Locate the cell with the specified text and output its (X, Y) center coordinate. 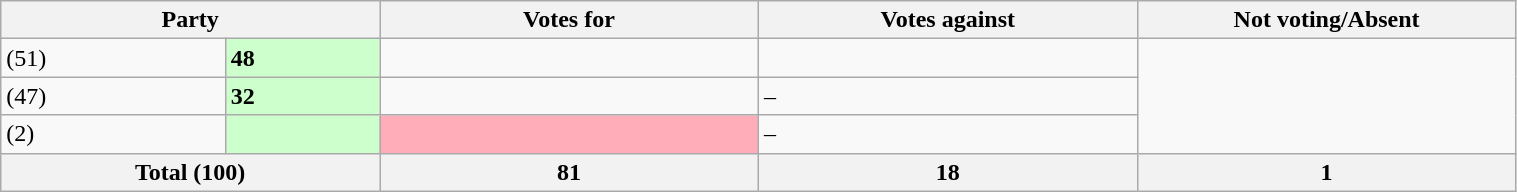
Votes for (570, 20)
(2) (114, 134)
Not voting/Absent (1326, 20)
48 (302, 58)
1 (1326, 172)
81 (570, 172)
(51) (114, 58)
18 (948, 172)
(47) (114, 96)
Votes against (948, 20)
Party (190, 20)
Total (100) (190, 172)
32 (302, 96)
